Extract the [X, Y] coordinate from the center of the cell holding the provided text.  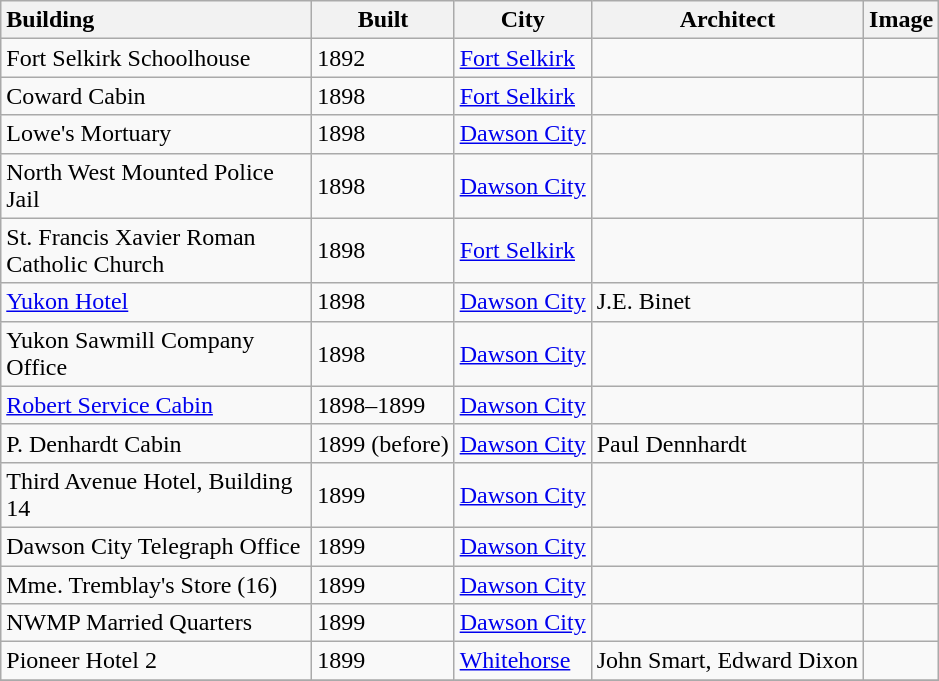
St. Francis Xavier Roman Catholic Church [156, 250]
Yukon Sawmill Company Office [156, 354]
Paul Dennhardt [727, 443]
1899 (before) [383, 443]
Image [902, 20]
1898–1899 [383, 405]
Pioneer Hotel 2 [156, 661]
Building [156, 20]
Lowe's Mortuary [156, 134]
Yukon Hotel [156, 302]
P. Denhardt Cabin [156, 443]
Coward Cabin [156, 96]
Whitehorse [522, 661]
Robert Service Cabin [156, 405]
Architect [727, 20]
1892 [383, 58]
NWMP Married Quarters [156, 623]
Third Avenue Hotel, Building 14 [156, 494]
Dawson City Telegraph Office [156, 546]
Mme. Tremblay's Store (16) [156, 585]
Built [383, 20]
J.E. Binet [727, 302]
North West Mounted Police Jail [156, 186]
City [522, 20]
John Smart, Edward Dixon [727, 661]
Fort Selkirk Schoolhouse [156, 58]
